Search for the cell housing the specified text and yield its [X, Y] center coordinate. 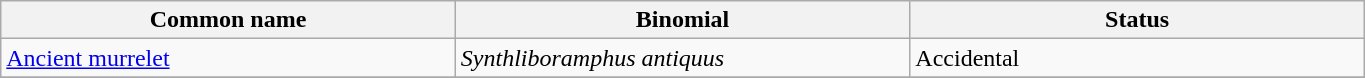
Common name [228, 20]
Status [1138, 20]
Binomial [682, 20]
Ancient murrelet [228, 58]
Synthliboramphus antiquus [682, 58]
Accidental [1138, 58]
